From the cell containing the given text, extract its center point as [x, y] coordinate. 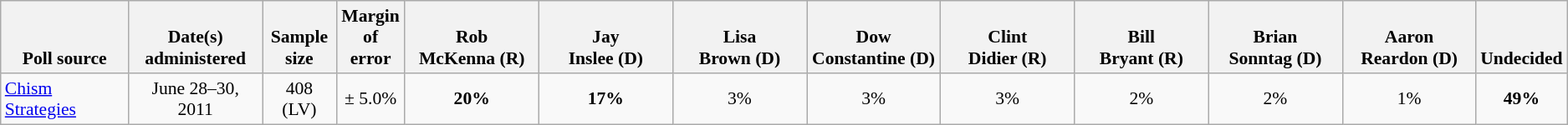
Date(s)administered [196, 37]
JayInslee (D) [605, 37]
Chism Strategies [65, 98]
Marginof error [370, 37]
49% [1522, 98]
± 5.0% [370, 98]
Poll source [65, 37]
BillBryant (R) [1142, 37]
1% [1409, 98]
AaronReardon (D) [1409, 37]
ClintDidier (R) [1008, 37]
Samplesize [299, 37]
408 (LV) [299, 98]
DowConstantine (D) [873, 37]
17% [605, 98]
June 28–30, 2011 [196, 98]
Undecided [1522, 37]
BrianSonntag (D) [1275, 37]
RobMcKenna (R) [472, 37]
LisaBrown (D) [739, 37]
20% [472, 98]
